For the text-containing cell, return its midpoint in (X, Y) coordinate format. 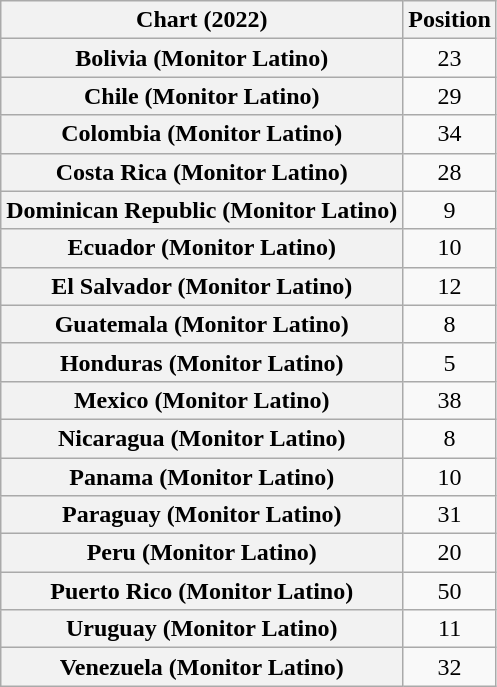
Uruguay (Monitor Latino) (202, 629)
Chile (Monitor Latino) (202, 96)
Costa Rica (Monitor Latino) (202, 172)
11 (450, 629)
Ecuador (Monitor Latino) (202, 248)
Paraguay (Monitor Latino) (202, 515)
32 (450, 667)
Puerto Rico (Monitor Latino) (202, 591)
Honduras (Monitor Latino) (202, 362)
Venezuela (Monitor Latino) (202, 667)
12 (450, 286)
El Salvador (Monitor Latino) (202, 286)
23 (450, 58)
50 (450, 591)
Guatemala (Monitor Latino) (202, 324)
5 (450, 362)
28 (450, 172)
38 (450, 400)
20 (450, 553)
Dominican Republic (Monitor Latino) (202, 210)
Position (450, 20)
Colombia (Monitor Latino) (202, 134)
29 (450, 96)
34 (450, 134)
Chart (2022) (202, 20)
Peru (Monitor Latino) (202, 553)
Nicaragua (Monitor Latino) (202, 438)
Mexico (Monitor Latino) (202, 400)
Panama (Monitor Latino) (202, 477)
31 (450, 515)
9 (450, 210)
Bolivia (Monitor Latino) (202, 58)
